Determine the [x, y] coordinate at the center of the cell enclosing the given text.  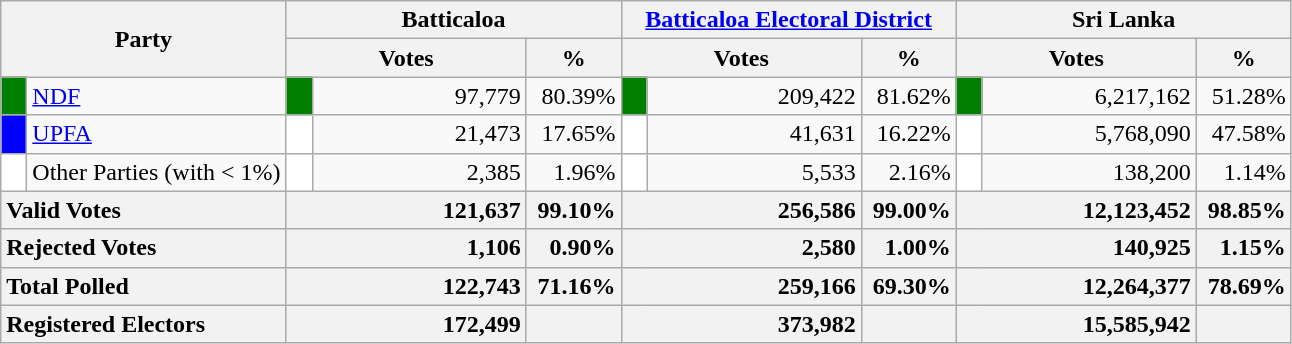
6,217,162 [1089, 96]
Party [144, 39]
NDF [156, 96]
78.69% [1244, 286]
209,422 [754, 96]
71.16% [574, 286]
81.62% [908, 96]
Valid Votes [144, 210]
172,499 [406, 324]
21,473 [419, 134]
256,586 [741, 210]
UPFA [156, 134]
Rejected Votes [144, 248]
140,925 [1076, 248]
373,982 [741, 324]
0.90% [574, 248]
97,779 [419, 96]
17.65% [574, 134]
2,385 [419, 172]
99.10% [574, 210]
98.85% [1244, 210]
5,768,090 [1089, 134]
12,264,377 [1076, 286]
1.14% [1244, 172]
12,123,452 [1076, 210]
259,166 [741, 286]
Other Parties (with < 1%) [156, 172]
80.39% [574, 96]
47.58% [1244, 134]
51.28% [1244, 96]
1.00% [908, 248]
41,631 [754, 134]
1.15% [1244, 248]
5,533 [754, 172]
15,585,942 [1076, 324]
1,106 [406, 248]
16.22% [908, 134]
Batticaloa Electoral District [788, 20]
121,637 [406, 210]
Registered Electors [144, 324]
Total Polled [144, 286]
2,580 [741, 248]
Batticaloa [454, 20]
2.16% [908, 172]
122,743 [406, 286]
138,200 [1089, 172]
Sri Lanka [1124, 20]
1.96% [574, 172]
69.30% [908, 286]
99.00% [908, 210]
